Return the (X, Y) coordinate for the center point of the cell that contains the specified text.  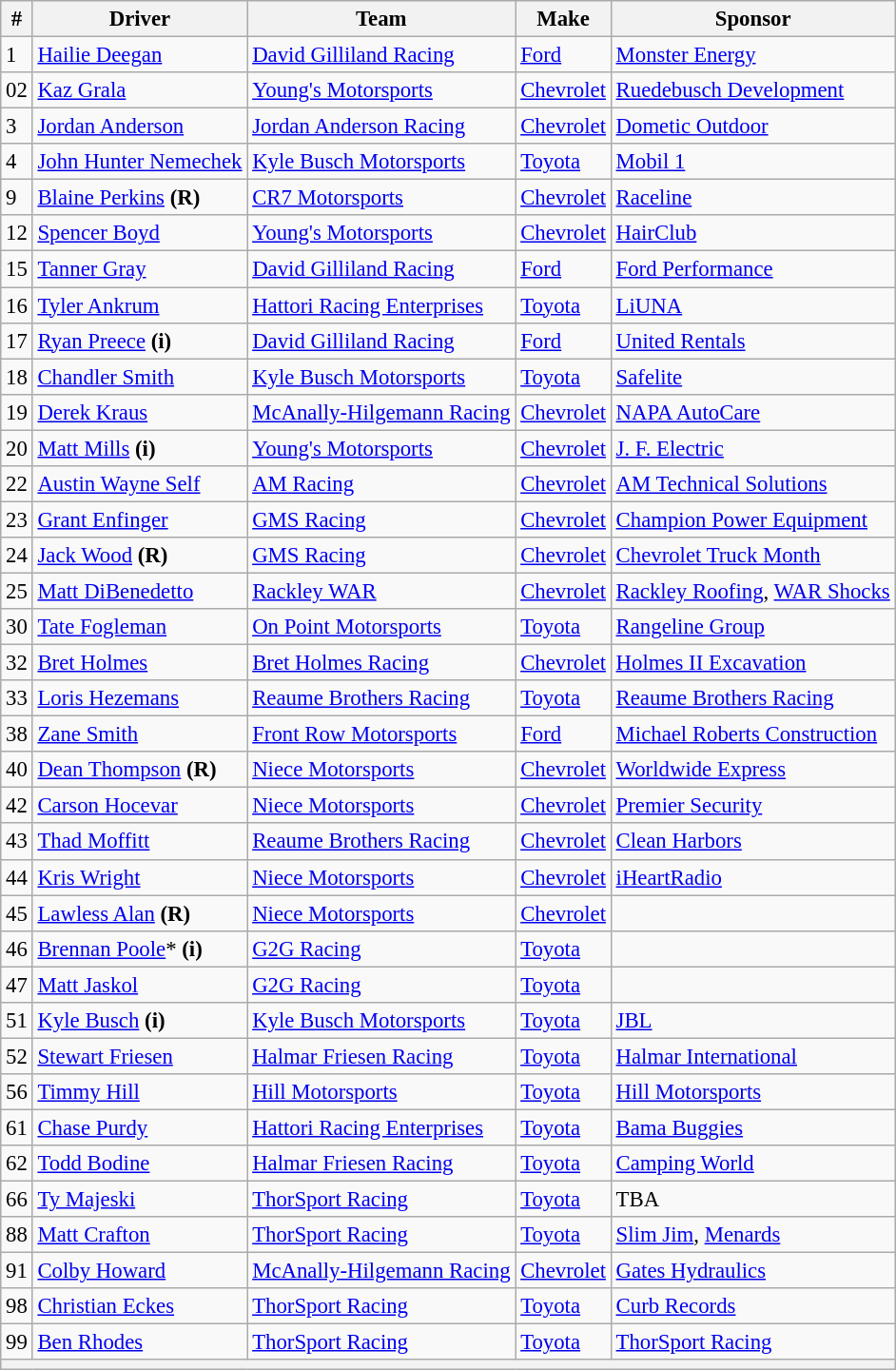
Front Row Motorsports (381, 734)
52 (17, 1056)
Derek Kraus (140, 412)
Michael Roberts Construction (753, 734)
Raceline (753, 198)
Jack Wood (R) (140, 556)
44 (17, 877)
9 (17, 198)
24 (17, 556)
Tyler Ankrum (140, 305)
Driver (140, 19)
Mobil 1 (753, 162)
Ben Rhodes (140, 1342)
62 (17, 1164)
16 (17, 305)
20 (17, 448)
Tate Fogleman (140, 627)
Slim Jim, Menards (753, 1235)
30 (17, 627)
Timmy Hill (140, 1092)
Camping World (753, 1164)
Curb Records (753, 1306)
40 (17, 770)
Sponsor (753, 19)
Gates Hydraulics (753, 1271)
Todd Bodine (140, 1164)
Lawless Alan (R) (140, 913)
Austin Wayne Self (140, 484)
Ford Performance (753, 269)
Halmar International (753, 1056)
Holmes II Excavation (753, 663)
Clean Harbors (753, 842)
Ty Majeski (140, 1200)
United Rentals (753, 341)
91 (17, 1271)
42 (17, 806)
Grant Enfinger (140, 519)
Kyle Busch (i) (140, 1021)
Dometic Outdoor (753, 127)
1 (17, 55)
38 (17, 734)
# (17, 19)
66 (17, 1200)
Matt Mills (i) (140, 448)
Chevrolet Truck Month (753, 556)
John Hunter Nemechek (140, 162)
Matt Crafton (140, 1235)
Carson Hocevar (140, 806)
Thad Moffitt (140, 842)
98 (17, 1306)
02 (17, 90)
AM Technical Solutions (753, 484)
Make (563, 19)
Chandler Smith (140, 377)
18 (17, 377)
Hailie Deegan (140, 55)
22 (17, 484)
iHeartRadio (753, 877)
61 (17, 1127)
Rangeline Group (753, 627)
Dean Thompson (R) (140, 770)
Worldwide Express (753, 770)
3 (17, 127)
Bret Holmes Racing (381, 663)
Monster Energy (753, 55)
Jordan Anderson (140, 127)
Bama Buggies (753, 1127)
33 (17, 698)
Christian Eckes (140, 1306)
51 (17, 1021)
LiUNA (753, 305)
Ryan Preece (i) (140, 341)
15 (17, 269)
99 (17, 1342)
45 (17, 913)
Chase Purdy (140, 1127)
Champion Power Equipment (753, 519)
Stewart Friesen (140, 1056)
HairClub (753, 233)
Kaz Grala (140, 90)
43 (17, 842)
12 (17, 233)
25 (17, 591)
23 (17, 519)
Loris Hezemans (140, 698)
Spencer Boyd (140, 233)
88 (17, 1235)
Rackley WAR (381, 591)
TBA (753, 1200)
4 (17, 162)
56 (17, 1092)
46 (17, 949)
Tanner Gray (140, 269)
Colby Howard (140, 1271)
Zane Smith (140, 734)
J. F. Electric (753, 448)
Kris Wright (140, 877)
Brennan Poole* (i) (140, 949)
Premier Security (753, 806)
19 (17, 412)
Team (381, 19)
Rackley Roofing, WAR Shocks (753, 591)
17 (17, 341)
JBL (753, 1021)
NAPA AutoCare (753, 412)
32 (17, 663)
Matt DiBenedetto (140, 591)
Jordan Anderson Racing (381, 127)
Safelite (753, 377)
CR7 Motorsports (381, 198)
Bret Holmes (140, 663)
Ruedebusch Development (753, 90)
47 (17, 985)
AM Racing (381, 484)
Blaine Perkins (R) (140, 198)
On Point Motorsports (381, 627)
Matt Jaskol (140, 985)
